Provide the [X, Y] coordinate of the cell's center where the given text is located.  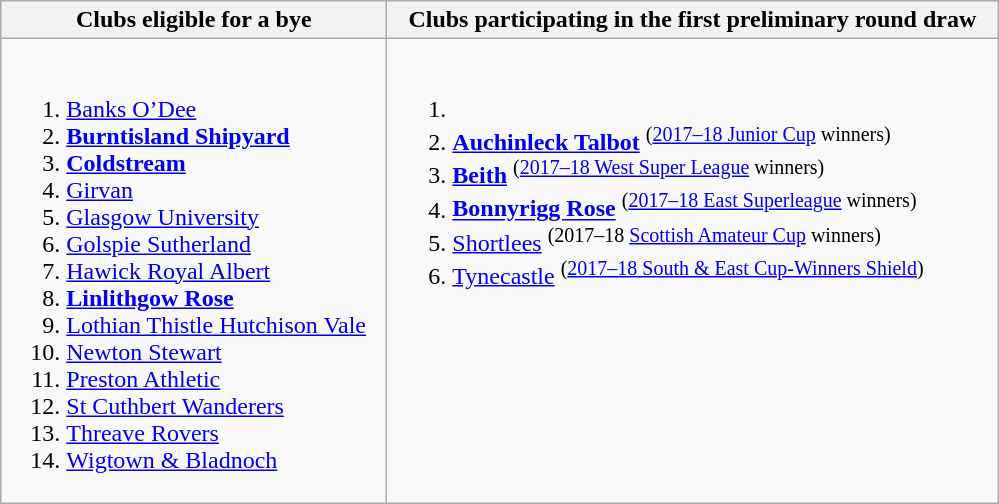
Clubs participating in the first preliminary round draw [692, 20]
Clubs eligible for a bye [194, 20]
